Scan for the cell matching the given text and deliver its [x, y] coordinate at center. 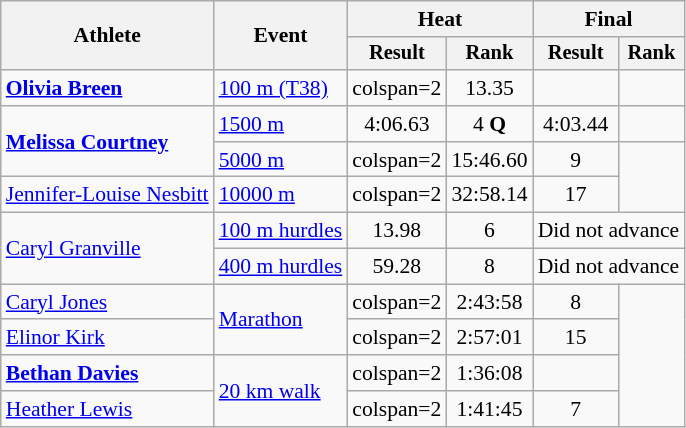
Final [609, 19]
Athlete [108, 36]
10000 m [281, 195]
20 km walk [281, 390]
400 m hurdles [281, 267]
13.98 [396, 231]
Olivia Breen [108, 88]
5000 m [281, 160]
17 [576, 195]
1:41:45 [489, 409]
Marathon [281, 320]
1:36:08 [489, 373]
100 m (T38) [281, 88]
Heat [440, 19]
9 [576, 160]
4 Q [489, 124]
13.35 [489, 88]
Melissa Courtney [108, 142]
1500 m [281, 124]
Heather Lewis [108, 409]
59.28 [396, 267]
15 [576, 338]
100 m hurdles [281, 231]
Jennifer-Louise Nesbitt [108, 195]
4:06.63 [396, 124]
2:57:01 [489, 338]
32:58.14 [489, 195]
7 [576, 409]
Caryl Jones [108, 302]
Event [281, 36]
2:43:58 [489, 302]
Bethan Davies [108, 373]
Elinor Kirk [108, 338]
Caryl Granville [108, 248]
6 [489, 231]
15:46.60 [489, 160]
4:03.44 [576, 124]
